Search for the cell housing the specified text and yield its (X, Y) center coordinate. 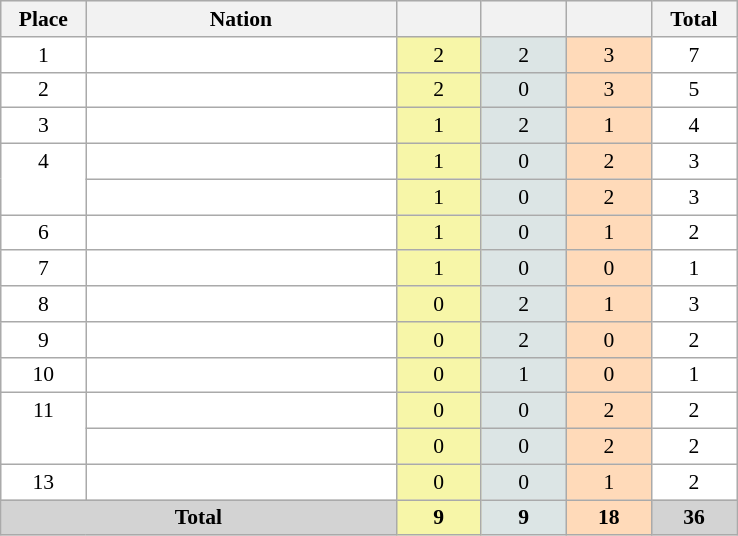
10 (44, 375)
18 (608, 518)
6 (44, 233)
36 (694, 518)
Place (44, 19)
Nation (241, 19)
5 (694, 90)
8 (44, 304)
11 (44, 428)
13 (44, 482)
